Scan for the cell matching the given text and deliver its (x, y) coordinate at center. 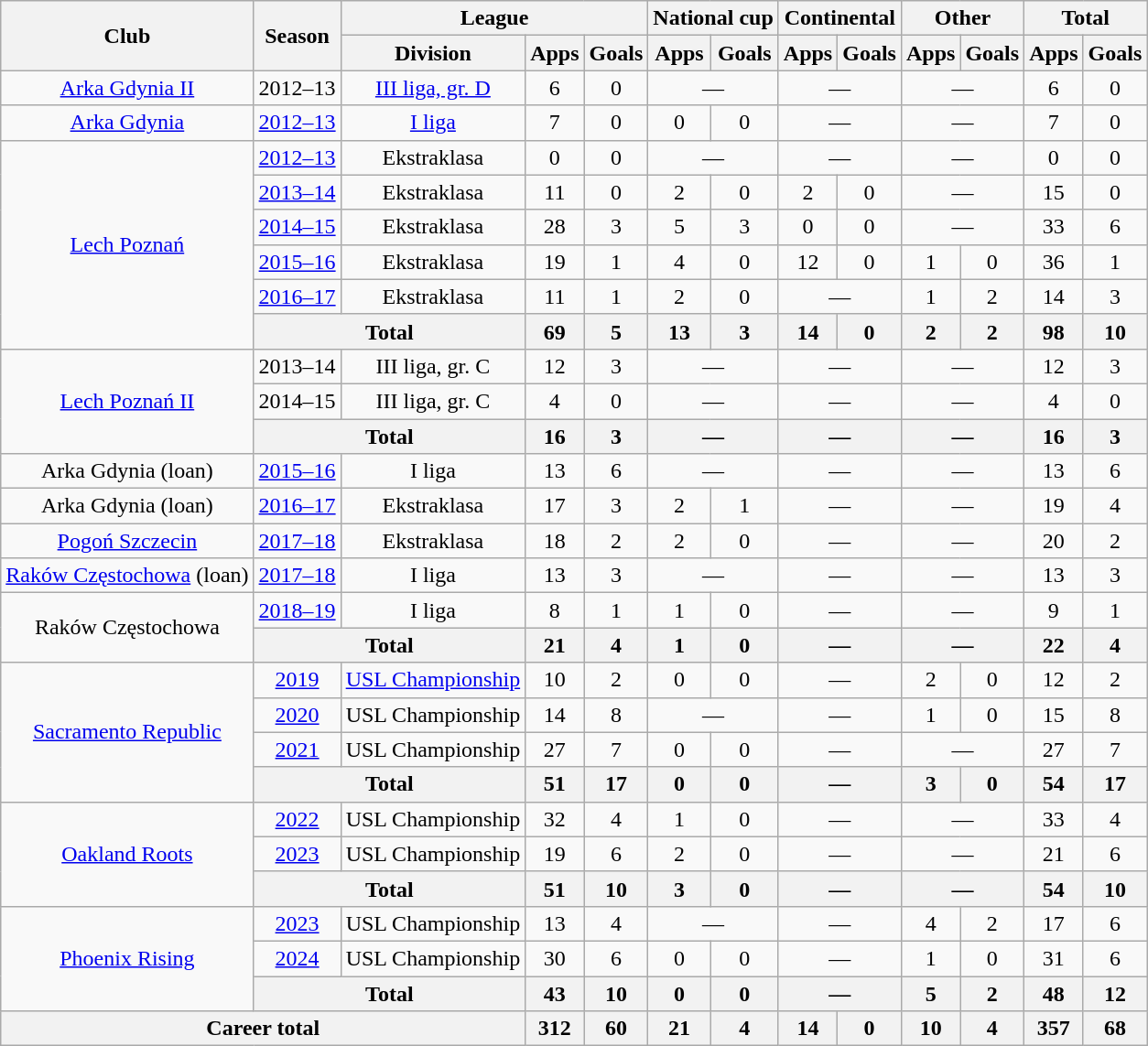
60 (616, 1029)
2018–19 (297, 610)
National cup (713, 18)
2021 (297, 749)
Club (127, 36)
League (494, 18)
69 (555, 331)
Oakland Roots (127, 854)
Raków Częstochowa (127, 628)
Phoenix Rising (127, 958)
48 (1054, 993)
Arka Gdynia (127, 123)
357 (1054, 1029)
31 (1054, 958)
2022 (297, 819)
Other (962, 18)
312 (555, 1029)
Season (297, 36)
30 (555, 958)
32 (555, 819)
68 (1115, 1029)
9 (1054, 610)
2024 (297, 958)
22 (1054, 645)
III liga, gr. D (433, 88)
Lech Poznań (127, 244)
Arka Gdynia II (127, 88)
20 (1054, 541)
43 (555, 993)
98 (1054, 331)
36 (1054, 262)
Raków Częstochowa (loan) (127, 576)
28 (555, 227)
18 (555, 541)
Career total (264, 1029)
2019 (297, 680)
Pogoń Szczecin (127, 541)
Lech Poznań II (127, 401)
Sacramento Republic (127, 732)
Continental (839, 18)
Division (433, 53)
2020 (297, 715)
